Pinpoint the cell where the given text exists, returning its [x, y] midpoint coordinate. 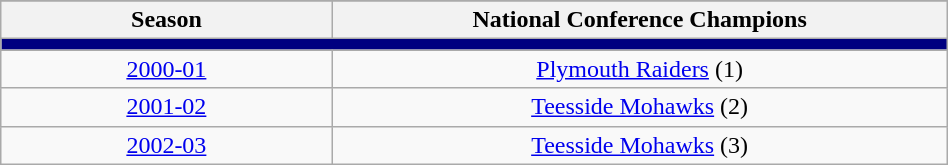
Plymouth Raiders (1) [640, 69]
National Conference Champions [640, 20]
2002-03 [166, 145]
2001-02 [166, 107]
Teesside Mohawks (3) [640, 145]
Teesside Mohawks (2) [640, 107]
2000-01 [166, 69]
Season [166, 20]
